Detect which cell encompasses the target text, then output its (X, Y) center coordinate. 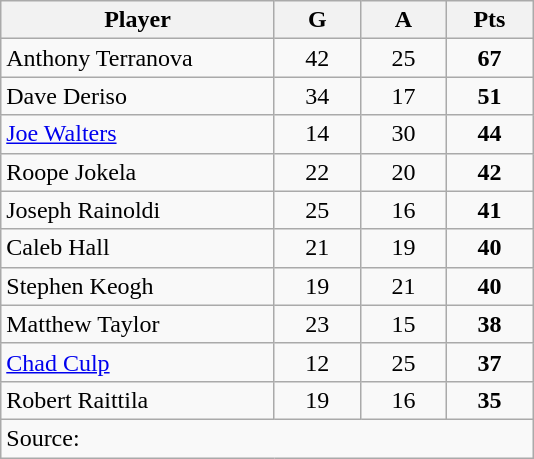
12 (317, 362)
22 (317, 172)
37 (489, 362)
Caleb Hall (138, 248)
Stephen Keogh (138, 286)
35 (489, 400)
51 (489, 96)
44 (489, 134)
15 (403, 324)
23 (317, 324)
Joseph Rainoldi (138, 210)
30 (403, 134)
Anthony Terranova (138, 58)
17 (403, 96)
Player (138, 20)
14 (317, 134)
Pts (489, 20)
67 (489, 58)
Robert Raittila (138, 400)
41 (489, 210)
Dave Deriso (138, 96)
Roope Jokela (138, 172)
34 (317, 96)
Joe Walters (138, 134)
Matthew Taylor (138, 324)
Source: (267, 438)
A (403, 20)
Chad Culp (138, 362)
G (317, 20)
38 (489, 324)
20 (403, 172)
